For the text-containing cell, return its midpoint in [x, y] coordinate format. 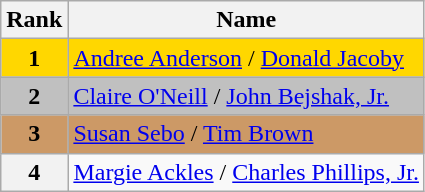
4 [34, 172]
Claire O'Neill / John Bejshak, Jr. [246, 96]
Susan Sebo / Tim Brown [246, 134]
1 [34, 58]
3 [34, 134]
Margie Ackles / Charles Phillips, Jr. [246, 172]
Andree Anderson / Donald Jacoby [246, 58]
Name [246, 20]
Rank [34, 20]
2 [34, 96]
